Capture the cell that displays the provided text and extract its (X, Y) central coordinate. 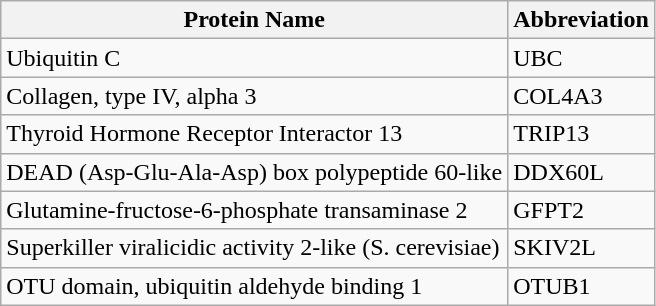
Abbreviation (582, 20)
TRIP13 (582, 134)
OTU domain, ubiquitin aldehyde binding 1 (254, 286)
GFPT2 (582, 210)
Ubiquitin C (254, 58)
COL4A3 (582, 96)
UBC (582, 58)
Superkiller viralicidic activity 2-like (S. cerevisiae) (254, 248)
Glutamine-fructose-6-phosphate transaminase 2 (254, 210)
DDX60L (582, 172)
Protein Name (254, 20)
SKIV2L (582, 248)
Collagen, type IV, alpha 3 (254, 96)
OTUB1 (582, 286)
Thyroid Hormone Receptor Interactor 13 (254, 134)
DEAD (Asp-Glu-Ala-Asp) box polypeptide 60-like (254, 172)
